Provide the [x, y] coordinate of the cell's center where the given text is located.  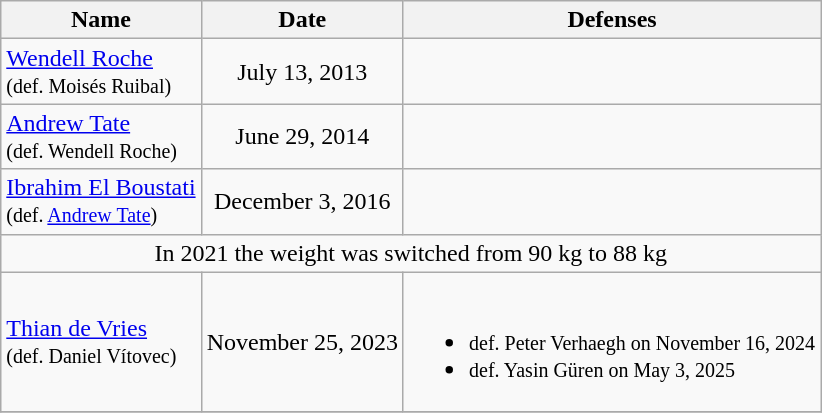
In 2021 the weight was switched from 90 kg to 88 kg [411, 253]
Thian de Vries (def. Daniel Vítovec) [101, 342]
Ibrahim El Boustati (def. Andrew Tate) [101, 202]
December 3, 2016 [302, 202]
Name [101, 20]
Wendell Roche (def. Moisés Ruibal) [101, 72]
Date [302, 20]
June 29, 2014 [302, 136]
Andrew Tate (def. Wendell Roche) [101, 136]
Defenses [612, 20]
def. Peter Verhaegh on November 16, 2024 def. Yasin Güren on May 3, 2025 [612, 342]
July 13, 2013 [302, 72]
November 25, 2023 [302, 342]
